Return (X, Y) of the center of cell containing provided text 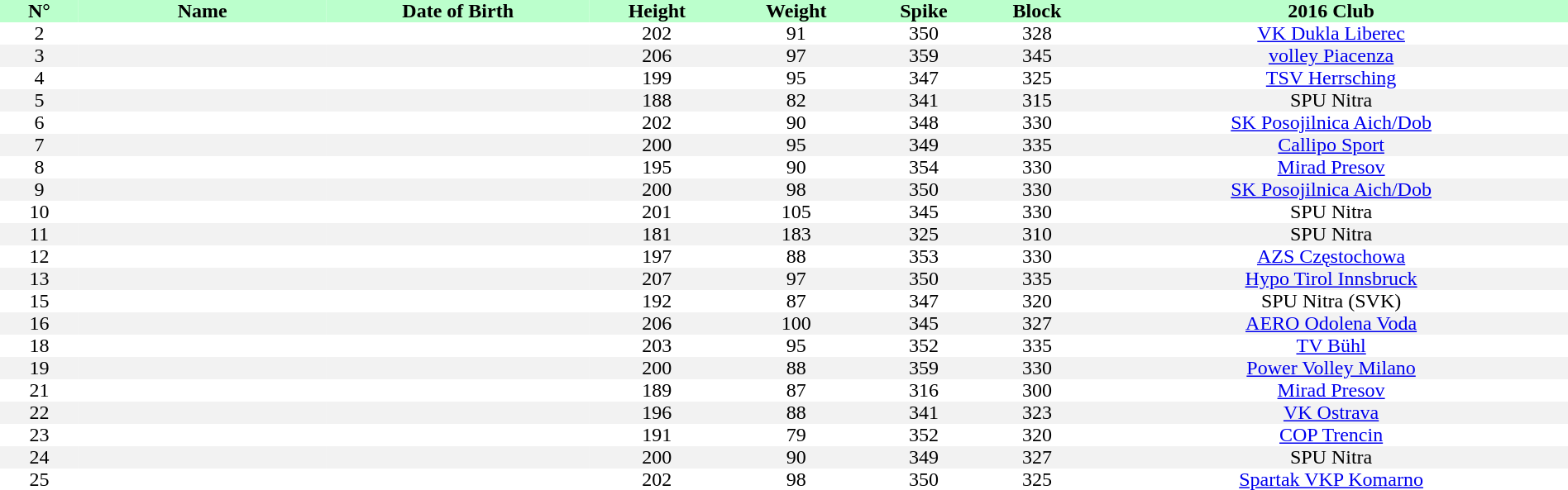
Block (1037, 12)
183 (796, 235)
207 (657, 279)
Hypo Tirol Innsbruck (1331, 279)
15 (40, 301)
23 (40, 435)
COP Trencin (1331, 435)
300 (1037, 390)
353 (923, 256)
21 (40, 390)
AERO Odolena Voda (1331, 324)
199 (657, 78)
181 (657, 235)
192 (657, 301)
Power Volley Milano (1331, 369)
5 (40, 101)
195 (657, 167)
328 (1037, 33)
TSV Herrsching (1331, 78)
197 (657, 256)
323 (1037, 413)
348 (923, 122)
8 (40, 167)
Height (657, 12)
Spike (923, 12)
98 (796, 190)
203 (657, 345)
11 (40, 235)
188 (657, 101)
22 (40, 413)
Callipo Sport (1331, 145)
N° (40, 12)
100 (796, 324)
VK Dukla Liberec (1331, 33)
VK Ostrava (1331, 413)
316 (923, 390)
3 (40, 56)
Name (203, 12)
354 (923, 167)
10 (40, 212)
196 (657, 413)
315 (1037, 101)
310 (1037, 235)
105 (796, 212)
12 (40, 256)
13 (40, 279)
201 (657, 212)
6 (40, 122)
TV Bühl (1331, 345)
Weight (796, 12)
79 (796, 435)
9 (40, 190)
91 (796, 33)
191 (657, 435)
4 (40, 78)
2016 Club (1331, 12)
19 (40, 369)
189 (657, 390)
AZS Częstochowa (1331, 256)
SPU Nitra (SVK) (1331, 301)
2 (40, 33)
82 (796, 101)
Date of Birth (458, 12)
volley Piacenza (1331, 56)
7 (40, 145)
24 (40, 458)
16 (40, 324)
18 (40, 345)
